Return the (X, Y) coordinate for the center point of the cell that contains the specified text.  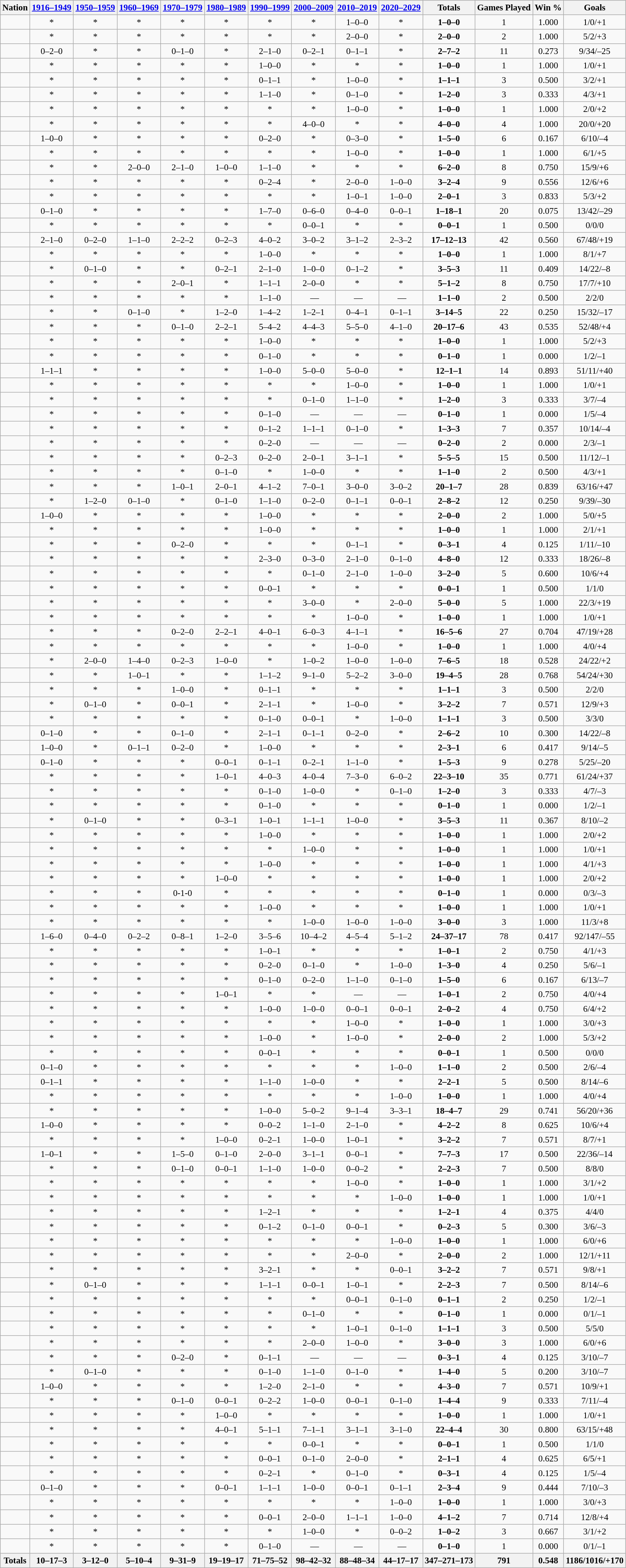
1–6–0 (52, 936)
54/24/+30 (595, 675)
1–4–4 (449, 1401)
4–0–3 (270, 777)
791 (504, 1560)
0/3/–3 (595, 893)
20–17–6 (449, 327)
22/3/+19 (595, 603)
2–0–2 (449, 1009)
0–4–1 (357, 312)
0.667 (548, 1531)
1960–1969 (139, 8)
8/10/–2 (595, 820)
1–5–3 (449, 762)
Goals (595, 8)
4/4/0 (595, 1212)
3/7/–4 (595, 400)
51/11/+40 (595, 371)
0.075 (548, 211)
17–12–13 (449, 240)
98–42–32 (313, 1560)
6–0–2 (401, 777)
1950–1959 (95, 8)
12–1–1 (449, 371)
2–3–0 (270, 559)
1–3–0 (449, 965)
1/11/–10 (595, 545)
3/3/0 (595, 719)
4/7/–3 (595, 791)
3–3–1 (401, 1111)
2/3/–1 (595, 443)
0–8–1 (183, 936)
3–12–0 (95, 1560)
347–271–173 (449, 1560)
27 (504, 632)
24/22/+2 (595, 661)
5–5–5 (449, 457)
52/48/+4 (595, 327)
0.528 (548, 661)
0.839 (548, 487)
0.768 (548, 675)
10–17–3 (52, 1560)
42 (504, 240)
7–7–3 (449, 1154)
22–3–10 (449, 777)
1–3–3 (449, 428)
0.273 (548, 51)
13/42/–29 (595, 211)
4–5–4 (357, 936)
3–2–0 (449, 574)
1916–1949 (52, 8)
2–8–2 (449, 501)
12/9/+3 (595, 704)
3–1–0 (401, 1430)
0.704 (548, 632)
0.560 (548, 240)
2–7–2 (449, 51)
7–3–0 (357, 777)
Nation (15, 8)
2010–2019 (357, 8)
8/1/+7 (595, 254)
16–5–6 (449, 632)
9–1–0 (313, 675)
22–4–4 (449, 1430)
35 (504, 777)
1–7–0 (270, 211)
0.278 (548, 762)
47/19/+28 (595, 632)
1980–1989 (226, 8)
30 (504, 1430)
7–1–1 (313, 1430)
0.375 (548, 1212)
2–3–4 (449, 1488)
0.548 (548, 1560)
92/147/–55 (595, 936)
11/12/–1 (595, 457)
0-1-0 (183, 893)
4–1–1 (357, 632)
3–2–4 (449, 182)
5/6/–1 (595, 965)
0.556 (548, 182)
3–5–6 (270, 936)
4–3–0 (449, 1386)
8/7/+1 (595, 1140)
1–4–2 (270, 312)
0.833 (548, 196)
2000–2009 (313, 8)
17 (504, 1154)
0.771 (548, 777)
5–4–2 (270, 327)
5–2–2 (357, 675)
10/14/–4 (595, 428)
0.800 (548, 1430)
67/48/+19 (595, 240)
2–3–2 (401, 240)
29 (504, 1111)
9/34/–25 (595, 51)
9–31–9 (183, 1560)
4–2–2 (449, 1125)
4–1–0 (401, 327)
8/8/0 (595, 1168)
5/0/+5 (595, 516)
9–1–4 (357, 1111)
4–4–3 (313, 327)
10/9/+1 (595, 1386)
20 (504, 211)
6/10/–4 (595, 138)
0.444 (548, 1488)
Win % (548, 8)
20/0/+20 (595, 124)
10–4–2 (313, 936)
19–4–5 (449, 675)
11/3/+8 (595, 922)
15/9/+6 (595, 167)
0.200 (548, 1372)
0.367 (548, 820)
7/10/–3 (595, 1488)
4–0–2 (270, 240)
2–6–2 (449, 733)
4–0–4 (313, 777)
43 (504, 327)
17/7/+10 (595, 283)
63/16/+47 (595, 487)
1970–1979 (183, 8)
2/6/–4 (595, 1067)
0.893 (548, 371)
15/32/–17 (595, 312)
44–17–17 (401, 1560)
12/6/+6 (595, 182)
2020–2029 (401, 8)
7/11/–4 (595, 1401)
88–48–34 (357, 1560)
6/1/+5 (595, 153)
3/6/–3 (595, 1227)
12/8/+4 (595, 1517)
5–0–2 (313, 1111)
3/2/+1 (595, 80)
0.714 (548, 1517)
4–8–0 (449, 559)
19–19–17 (226, 1560)
0.600 (548, 574)
5–10–4 (139, 1560)
6/4/+2 (595, 1009)
18–4–7 (449, 1111)
5–1–1 (270, 1430)
5/25/–20 (595, 762)
12/1/+11 (595, 1256)
1–1–2 (270, 675)
61/24/+37 (595, 777)
9/8/+1 (595, 1270)
2–3–1 (449, 748)
1186/1016/+170 (595, 1560)
7–0–1 (313, 487)
5–5–0 (357, 327)
0.741 (548, 1111)
Games Played (504, 8)
6–0–3 (313, 632)
15 (504, 457)
0.535 (548, 327)
3–2–1 (270, 1270)
0.357 (548, 428)
71–75–52 (270, 1560)
7–6–5 (449, 661)
1–18–1 (449, 211)
9/14/–5 (595, 748)
5/5/0 (595, 1328)
20–1–7 (449, 487)
18/26/–8 (595, 559)
56/20/+36 (595, 1111)
3–1–2 (357, 240)
9/39/–30 (595, 501)
0.409 (548, 269)
14 (504, 371)
10 (504, 733)
0–2–4 (270, 182)
22 (504, 312)
6/5/+1 (595, 1459)
18 (504, 661)
2/1/+1 (595, 530)
3–14–5 (449, 312)
0–6–0 (313, 211)
6–2–0 (449, 167)
1990–1999 (270, 8)
2–2–2 (183, 240)
63/15/+48 (595, 1430)
6/13/–7 (595, 980)
78 (504, 936)
24–37–17 (449, 936)
22/36/–14 (595, 1154)
